Scan for the cell matching the given text and deliver its (X, Y) coordinate at center. 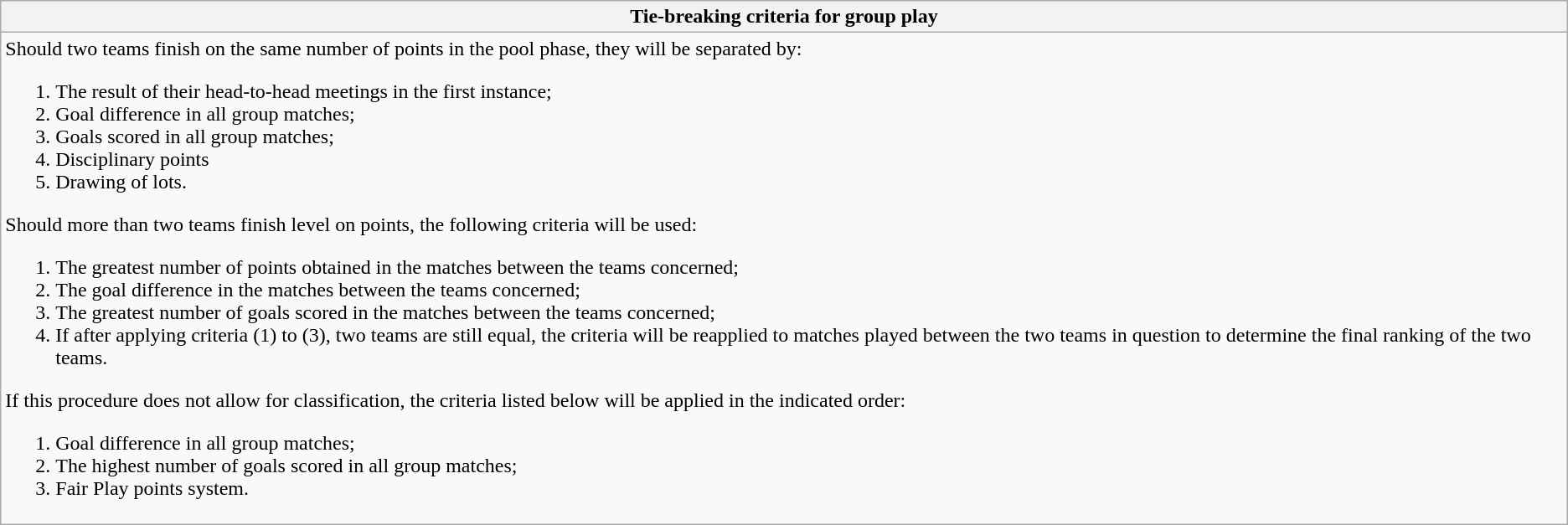
Tie-breaking criteria for group play (784, 17)
